Capture the cell that displays the provided text and extract its (x, y) central coordinate. 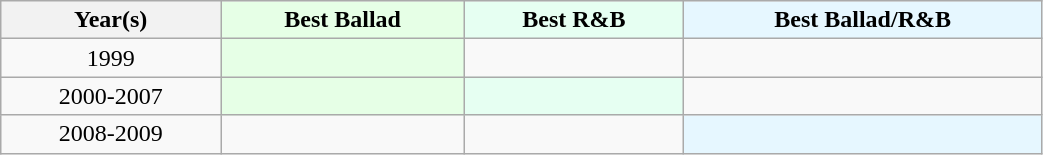
2008-2009 (111, 134)
Year(s) (111, 20)
Best Ballad/R&B (862, 20)
Best R&B (574, 20)
Best Ballad (343, 20)
2000-2007 (111, 96)
1999 (111, 58)
